Find where the given text appears and provide that cell's center as [X, Y] coordinate. 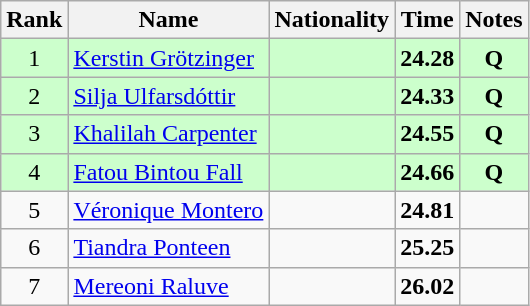
7 [34, 286]
Rank [34, 20]
24.55 [428, 134]
3 [34, 134]
24.66 [428, 172]
4 [34, 172]
Name [168, 20]
Notes [494, 20]
Tiandra Ponteen [168, 248]
24.81 [428, 210]
Silja Ulfarsdóttir [168, 96]
5 [34, 210]
Time [428, 20]
Mereoni Raluve [168, 286]
25.25 [428, 248]
Nationality [332, 20]
24.33 [428, 96]
6 [34, 248]
Khalilah Carpenter [168, 134]
Kerstin Grötzinger [168, 58]
Véronique Montero [168, 210]
1 [34, 58]
Fatou Bintou Fall [168, 172]
24.28 [428, 58]
26.02 [428, 286]
2 [34, 96]
